Return the (x, y) coordinate for the center point of the cell that contains the specified text.  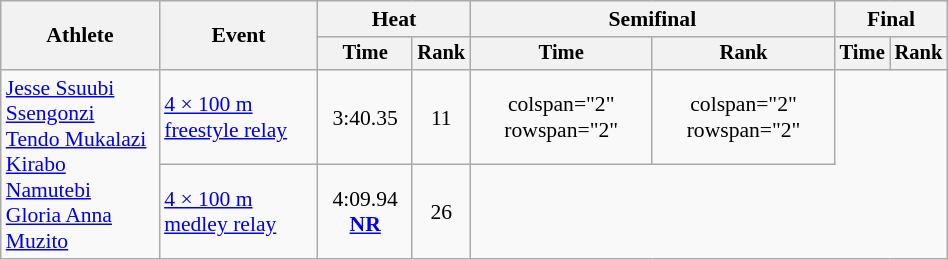
11 (441, 117)
Heat (394, 19)
4 × 100 m freestyle relay (238, 117)
3:40.35 (366, 117)
Athlete (80, 36)
Semifinal (652, 19)
4 × 100 m medley relay (238, 212)
4:09.94 NR (366, 212)
26 (441, 212)
Event (238, 36)
Final (892, 19)
Jesse Ssuubi Ssengonzi Tendo Mukalazi Kirabo Namutebi Gloria Anna Muzito (80, 164)
